Search for the cell housing the specified text and yield its (X, Y) center coordinate. 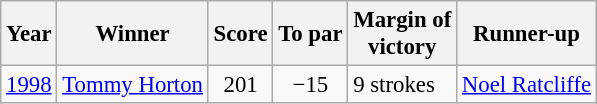
Margin ofvictory (402, 34)
Tommy Horton (132, 85)
Noel Ratcliffe (527, 85)
9 strokes (402, 85)
Year (29, 34)
Runner-up (527, 34)
Score (240, 34)
201 (240, 85)
−15 (310, 85)
Winner (132, 34)
To par (310, 34)
1998 (29, 85)
